Output the [x, y] coordinate of the center of the cell containing the given text.  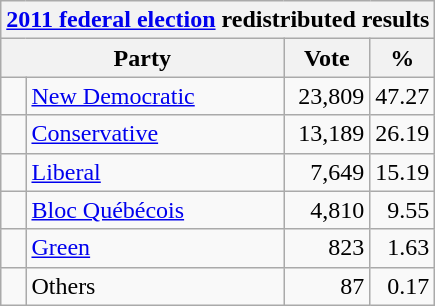
87 [327, 286]
47.27 [402, 96]
26.19 [402, 134]
0.17 [402, 286]
15.19 [402, 172]
New Democratic [155, 96]
7,649 [327, 172]
23,809 [327, 96]
Party [142, 58]
Green [155, 248]
13,189 [327, 134]
Liberal [155, 172]
Conservative [155, 134]
1.63 [402, 248]
Others [155, 286]
823 [327, 248]
9.55 [402, 210]
Vote [327, 58]
Bloc Québécois [155, 210]
2011 federal election redistributed results [218, 20]
4,810 [327, 210]
% [402, 58]
